Search for the cell housing the specified text and yield its [X, Y] center coordinate. 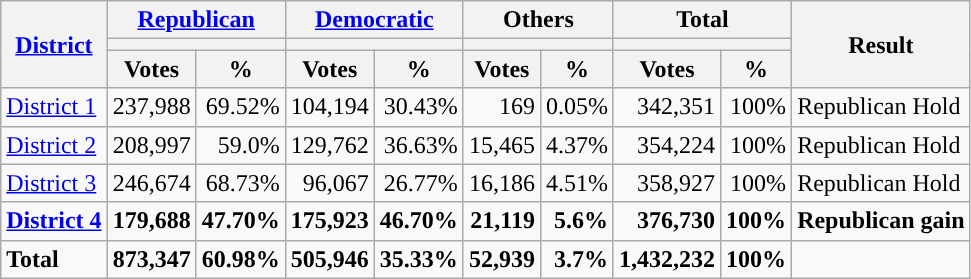
175,923 [330, 221]
District 2 [54, 145]
21,119 [502, 221]
Republican [196, 20]
District [54, 44]
30.43% [418, 107]
5.6% [576, 221]
35.33% [418, 259]
873,347 [152, 259]
0.05% [576, 107]
342,351 [666, 107]
Republican gain [881, 221]
36.63% [418, 145]
4.37% [576, 145]
358,927 [666, 183]
169 [502, 107]
3.7% [576, 259]
237,988 [152, 107]
Result [881, 44]
208,997 [152, 145]
129,762 [330, 145]
354,224 [666, 145]
Democratic [374, 20]
District 4 [54, 221]
69.52% [240, 107]
District 1 [54, 107]
96,067 [330, 183]
46.70% [418, 221]
68.73% [240, 183]
60.98% [240, 259]
Others [538, 20]
104,194 [330, 107]
16,186 [502, 183]
179,688 [152, 221]
505,946 [330, 259]
246,674 [152, 183]
376,730 [666, 221]
52,939 [502, 259]
47.70% [240, 221]
26.77% [418, 183]
59.0% [240, 145]
4.51% [576, 183]
1,432,232 [666, 259]
15,465 [502, 145]
District 3 [54, 183]
